For the text-containing cell, return its midpoint in (x, y) coordinate format. 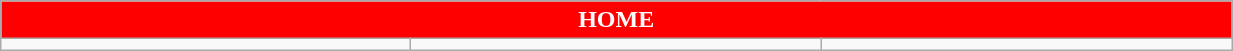
HOME (616, 20)
